For the text-containing cell, return its midpoint in (X, Y) coordinate format. 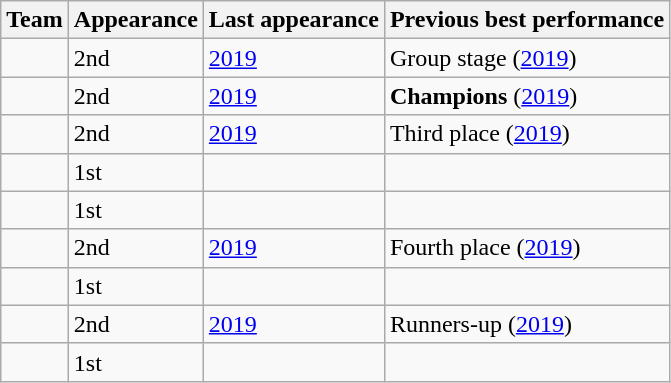
Fourth place (2019) (526, 248)
Third place (2019) (526, 134)
Champions (2019) (526, 96)
Runners-up (2019) (526, 324)
Last appearance (294, 20)
Group stage (2019) (526, 58)
Previous best performance (526, 20)
Team (35, 20)
Appearance (136, 20)
